Capture the cell that displays the provided text and extract its (x, y) central coordinate. 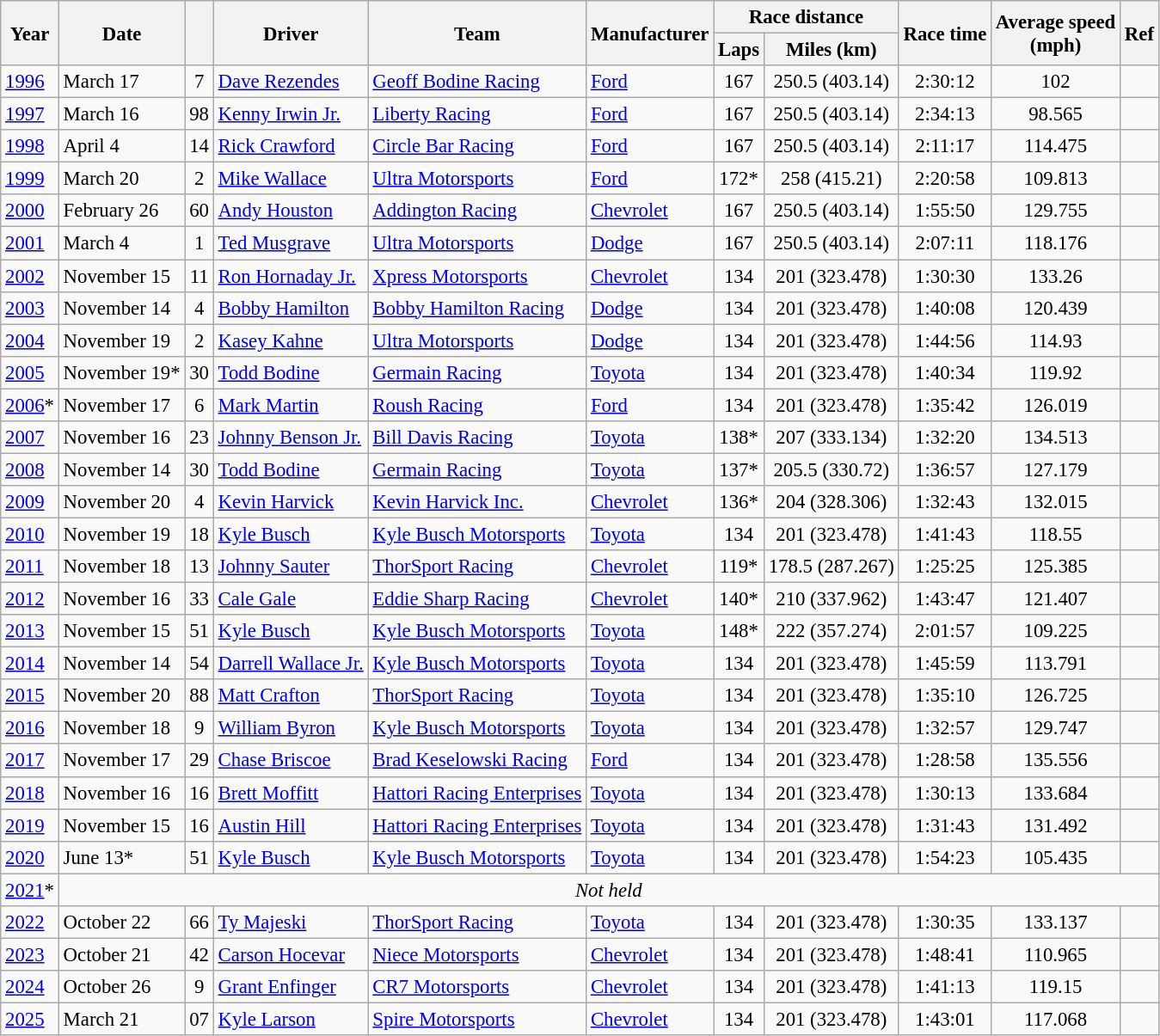
133.137 (1056, 923)
6 (199, 405)
1:48:41 (944, 954)
1998 (30, 146)
Spire Motorsports (477, 1019)
Race distance (807, 17)
205.5 (330.72) (831, 469)
Ron Hornaday Jr. (291, 276)
119.15 (1056, 987)
2:11:17 (944, 146)
1:41:43 (944, 534)
March 4 (122, 243)
2025 (30, 1019)
Mark Martin (291, 405)
2008 (30, 469)
Roush Racing (477, 405)
2015 (30, 696)
120.439 (1056, 308)
Liberty Racing (477, 114)
2021* (30, 890)
October 22 (122, 923)
Manufacturer (650, 33)
102 (1056, 82)
2023 (30, 954)
Niece Motorsports (477, 954)
119* (740, 567)
1:31:43 (944, 825)
1997 (30, 114)
Kenny Irwin Jr. (291, 114)
Not held (609, 890)
138* (740, 438)
Dave Rezendes (291, 82)
2020 (30, 857)
March 17 (122, 82)
54 (199, 664)
2016 (30, 728)
18 (199, 534)
207 (333.134) (831, 438)
42 (199, 954)
2022 (30, 923)
2:30:12 (944, 82)
Kevin Harvick (291, 502)
29 (199, 761)
Average speed(mph) (1056, 33)
118.55 (1056, 534)
1:35:10 (944, 696)
1:55:50 (944, 211)
October 21 (122, 954)
2:01:57 (944, 631)
135.556 (1056, 761)
Eddie Sharp Racing (477, 599)
2:20:58 (944, 179)
1996 (30, 82)
1:28:58 (944, 761)
2005 (30, 372)
2013 (30, 631)
1:45:59 (944, 664)
126.019 (1056, 405)
1:32:57 (944, 728)
April 4 (122, 146)
Ty Majeski (291, 923)
11 (199, 276)
1:32:43 (944, 502)
November 19* (122, 372)
13 (199, 567)
Grant Enfinger (291, 987)
Xpress Motorsports (477, 276)
Bobby Hamilton (291, 308)
114.93 (1056, 340)
1:41:13 (944, 987)
1 (199, 243)
Ted Musgrave (291, 243)
Kasey Kahne (291, 340)
118.176 (1056, 243)
1:40:08 (944, 308)
Driver (291, 33)
88 (199, 696)
Mike Wallace (291, 179)
131.492 (1056, 825)
2004 (30, 340)
178.5 (287.267) (831, 567)
Chase Briscoe (291, 761)
2000 (30, 211)
7 (199, 82)
Circle Bar Racing (477, 146)
2014 (30, 664)
2:07:11 (944, 243)
2006* (30, 405)
Johnny Sauter (291, 567)
109.225 (1056, 631)
March 21 (122, 1019)
136* (740, 502)
172* (740, 179)
Andy Houston (291, 211)
1999 (30, 179)
October 26 (122, 987)
1:44:56 (944, 340)
66 (199, 923)
2:34:13 (944, 114)
Bobby Hamilton Racing (477, 308)
Carson Hocevar (291, 954)
98 (199, 114)
126.725 (1056, 696)
2011 (30, 567)
1:40:34 (944, 372)
1:43:47 (944, 599)
129.755 (1056, 211)
60 (199, 211)
1:32:20 (944, 438)
2001 (30, 243)
07 (199, 1019)
March 20 (122, 179)
129.747 (1056, 728)
1:54:23 (944, 857)
134.513 (1056, 438)
Bill Davis Racing (477, 438)
Austin Hill (291, 825)
109.813 (1056, 179)
2019 (30, 825)
Date (122, 33)
119.92 (1056, 372)
2017 (30, 761)
1:30:35 (944, 923)
133.684 (1056, 793)
1:25:25 (944, 567)
Year (30, 33)
Kevin Harvick Inc. (477, 502)
Kyle Larson (291, 1019)
June 13* (122, 857)
February 26 (122, 211)
210 (337.962) (831, 599)
23 (199, 438)
110.965 (1056, 954)
Team (477, 33)
33 (199, 599)
258 (415.21) (831, 179)
117.068 (1056, 1019)
98.565 (1056, 114)
William Byron (291, 728)
1:30:13 (944, 793)
2009 (30, 502)
1:36:57 (944, 469)
132.015 (1056, 502)
121.407 (1056, 599)
March 16 (122, 114)
2018 (30, 793)
Ref (1140, 33)
1:30:30 (944, 276)
1:43:01 (944, 1019)
Brad Keselowski Racing (477, 761)
Brett Moffitt (291, 793)
137* (740, 469)
2012 (30, 599)
Laps (740, 50)
CR7 Motorsports (477, 987)
Matt Crafton (291, 696)
Johnny Benson Jr. (291, 438)
1:35:42 (944, 405)
222 (357.274) (831, 631)
114.475 (1056, 146)
140* (740, 599)
Rick Crawford (291, 146)
Cale Gale (291, 599)
204 (328.306) (831, 502)
113.791 (1056, 664)
2010 (30, 534)
2007 (30, 438)
Race time (944, 33)
105.435 (1056, 857)
125.385 (1056, 567)
Darrell Wallace Jr. (291, 664)
127.179 (1056, 469)
133.26 (1056, 276)
2003 (30, 308)
148* (740, 631)
Miles (km) (831, 50)
2002 (30, 276)
14 (199, 146)
Geoff Bodine Racing (477, 82)
2024 (30, 987)
Addington Racing (477, 211)
